Output the (X, Y) coordinate of the center of the cell containing the given text.  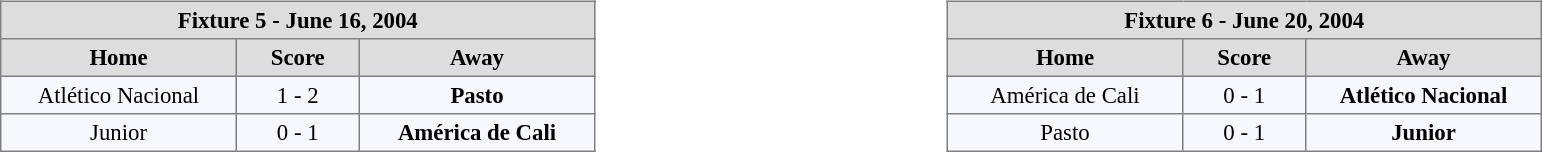
1 - 2 (298, 95)
Fixture 5 - June 16, 2004 (298, 20)
Fixture 6 - June 20, 2004 (1244, 20)
